Identify which cell holds the provided text, then report its [x, y] central coordinate. 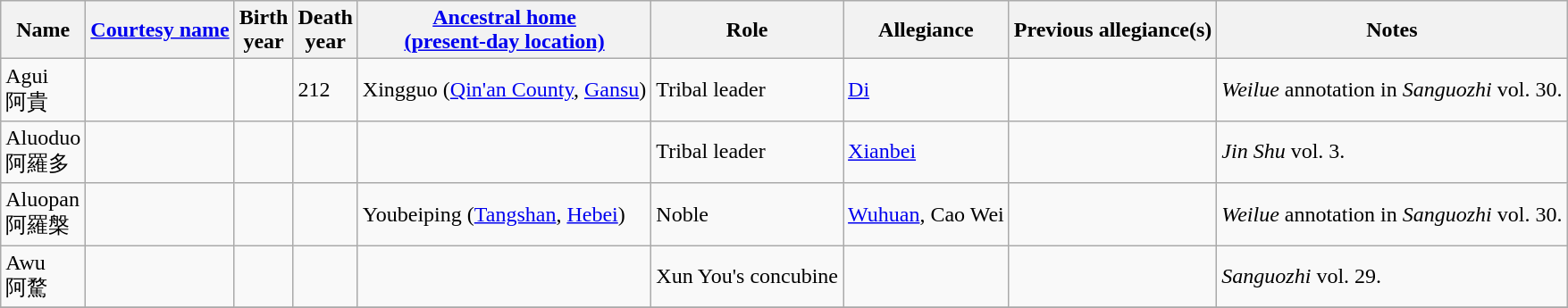
Notes [1392, 30]
Youbeiping (Tangshan, Hebei) [504, 214]
Previous allegiance(s) [1113, 30]
Deathyear [325, 30]
Xingguo (Qin'an County, Gansu) [504, 90]
Xun You's concubine [747, 276]
Aluoduo阿羅多 [43, 152]
Agui阿貴 [43, 90]
Birthyear [264, 30]
Name [43, 30]
Noble [747, 214]
Courtesy name [160, 30]
Aluopan阿羅槃 [43, 214]
Xianbei [927, 152]
Jin Shu vol. 3. [1392, 152]
212 [325, 90]
Sanguozhi vol. 29. [1392, 276]
Role [747, 30]
Allegiance [927, 30]
Awu阿騖 [43, 276]
Wuhuan, Cao Wei [927, 214]
Ancestral home(present-day location) [504, 30]
Di [927, 90]
